For the text-containing cell, return its midpoint in [x, y] coordinate format. 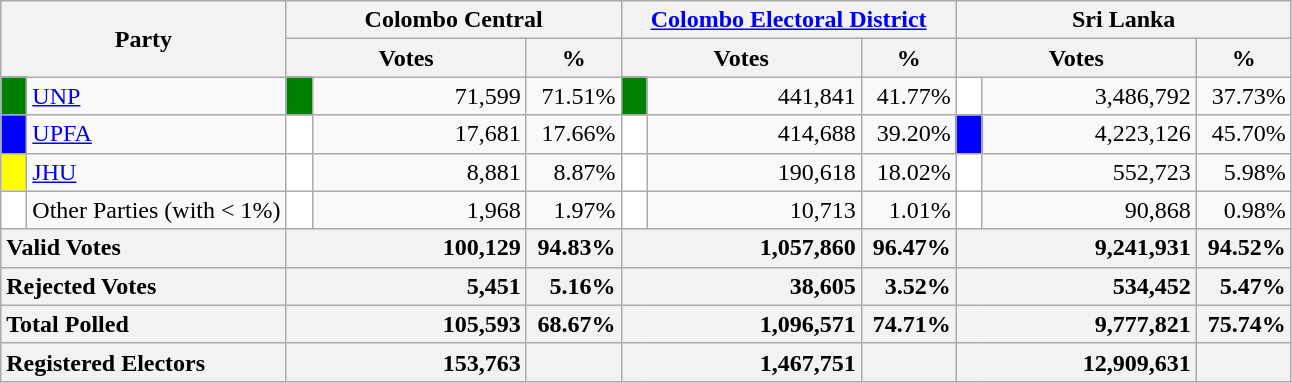
UNP [156, 96]
5.98% [1244, 172]
Colombo Central [454, 20]
190,618 [754, 172]
105,593 [406, 324]
90,868 [1089, 210]
74.71% [908, 324]
18.02% [908, 172]
45.70% [1244, 134]
4,223,126 [1089, 134]
1,057,860 [741, 248]
Party [144, 39]
Rejected Votes [144, 286]
JHU [156, 172]
41.77% [908, 96]
5.16% [574, 286]
71.51% [574, 96]
9,777,821 [1076, 324]
3.52% [908, 286]
Registered Electors [144, 362]
100,129 [406, 248]
153,763 [406, 362]
UPFA [156, 134]
3,486,792 [1089, 96]
12,909,631 [1076, 362]
8,881 [419, 172]
Total Polled [144, 324]
37.73% [1244, 96]
96.47% [908, 248]
5.47% [1244, 286]
Sri Lanka [1124, 20]
94.52% [1244, 248]
8.87% [574, 172]
75.74% [1244, 324]
1,968 [419, 210]
39.20% [908, 134]
1,096,571 [741, 324]
Colombo Electoral District [788, 20]
414,688 [754, 134]
94.83% [574, 248]
9,241,931 [1076, 248]
5,451 [406, 286]
1.01% [908, 210]
71,599 [419, 96]
1,467,751 [741, 362]
Valid Votes [144, 248]
68.67% [574, 324]
552,723 [1089, 172]
Other Parties (with < 1%) [156, 210]
1.97% [574, 210]
38,605 [741, 286]
0.98% [1244, 210]
17.66% [574, 134]
17,681 [419, 134]
534,452 [1076, 286]
441,841 [754, 96]
10,713 [754, 210]
